Output the [X, Y] coordinate of the center of the cell containing the given text.  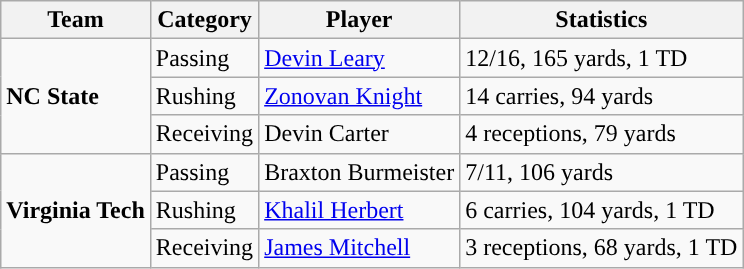
Statistics [602, 20]
James Mitchell [360, 248]
Virginia Tech [76, 210]
Devin Leary [360, 58]
Zonovan Knight [360, 96]
NC State [76, 96]
Braxton Burmeister [360, 172]
7/11, 106 yards [602, 172]
3 receptions, 68 yards, 1 TD [602, 248]
4 receptions, 79 yards [602, 134]
Player [360, 20]
Category [204, 20]
12/16, 165 yards, 1 TD [602, 58]
14 carries, 94 yards [602, 96]
6 carries, 104 yards, 1 TD [602, 210]
Devin Carter [360, 134]
Khalil Herbert [360, 210]
Team [76, 20]
